Capture the cell that displays the provided text and extract its (X, Y) central coordinate. 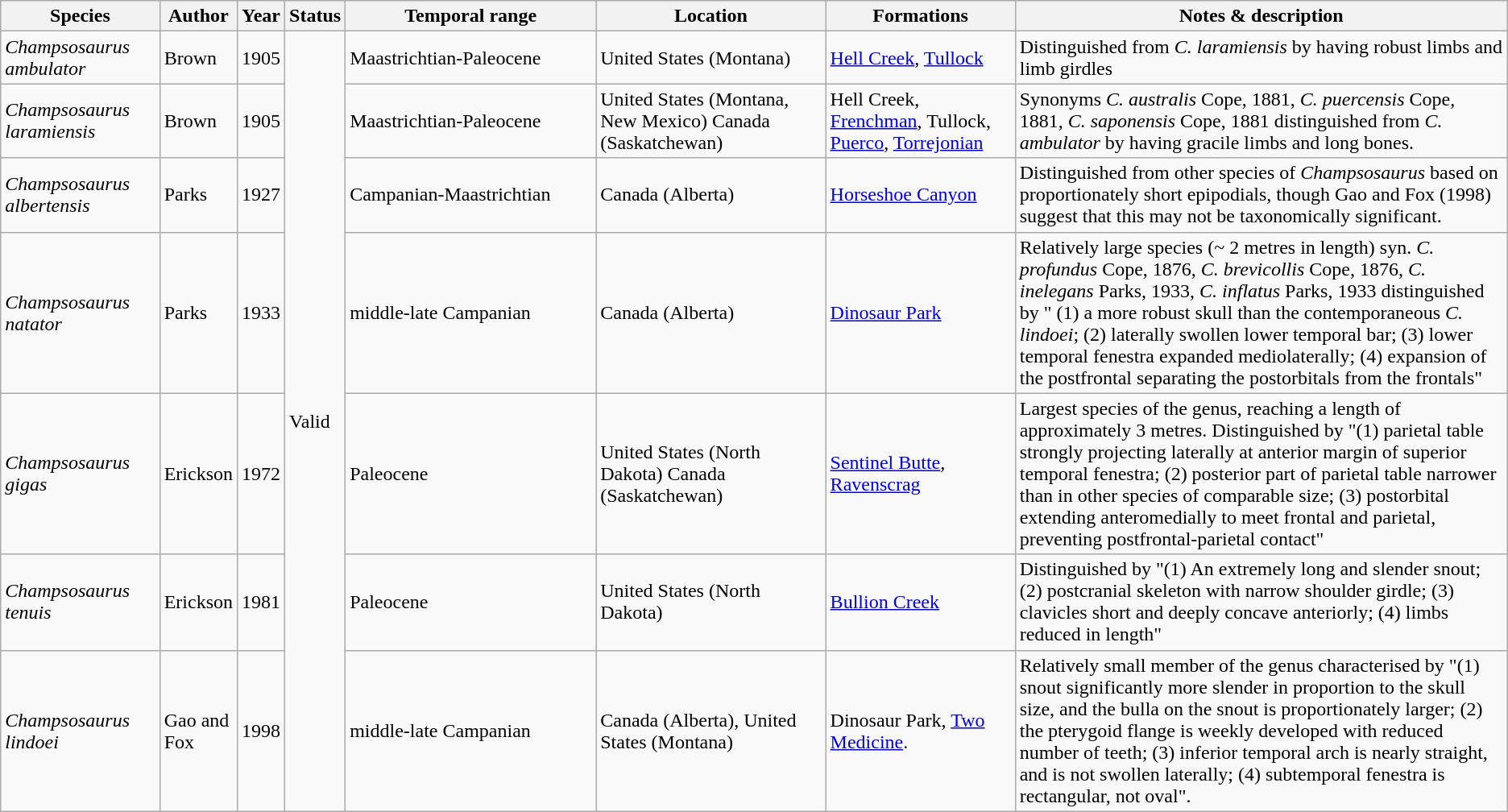
United States (Montana) (710, 58)
Dinosaur Park, Two Medicine. (920, 731)
1981 (261, 603)
Location (710, 16)
Distinguished from C. laramiensis by having robust limbs and limb girdles (1261, 58)
Sentinel Butte, Ravenscrag (920, 474)
Hell Creek, Tullock (920, 58)
Valid (316, 421)
Champsosaurus natator (81, 313)
Author (198, 16)
United States (Montana, New Mexico) Canada (Saskatchewan) (710, 121)
Champsosaurus gigas (81, 474)
1972 (261, 474)
Status (316, 16)
Champsosaurus tenuis (81, 603)
Temporal range (470, 16)
Champsosaurus albertensis (81, 195)
Gao and Fox (198, 731)
Species (81, 16)
Year (261, 16)
United States (North Dakota) (710, 603)
Campanian-Maastrichtian (470, 195)
Champsosaurus laramiensis (81, 121)
1933 (261, 313)
Canada (Alberta), United States (Montana) (710, 731)
1998 (261, 731)
Champsosaurus lindoei (81, 731)
Bullion Creek (920, 603)
Horseshoe Canyon (920, 195)
Hell Creek, Frenchman, Tullock, Puerco, Torrejonian (920, 121)
Dinosaur Park (920, 313)
United States (North Dakota) Canada (Saskatchewan) (710, 474)
Formations (920, 16)
Notes & description (1261, 16)
1927 (261, 195)
Champsosaurus ambulator (81, 58)
